Pinpoint the cell where the given text exists, returning its (x, y) midpoint coordinate. 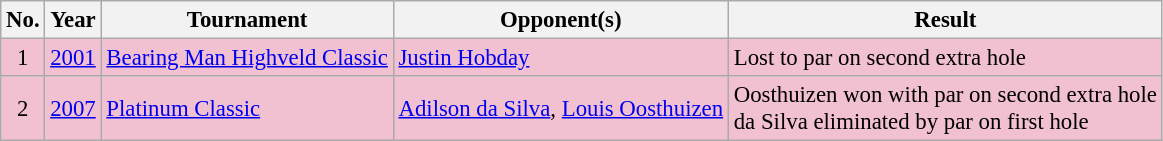
1 (23, 58)
Result (945, 20)
Oosthuizen won with par on second extra holeda Silva eliminated by par on first hole (945, 108)
Bearing Man Highveld Classic (247, 58)
Opponent(s) (560, 20)
Tournament (247, 20)
Year (73, 20)
No. (23, 20)
Justin Hobday (560, 58)
Lost to par on second extra hole (945, 58)
2007 (73, 108)
Adilson da Silva, Louis Oosthuizen (560, 108)
2001 (73, 58)
Platinum Classic (247, 108)
2 (23, 108)
